Find where the given text appears and provide that cell's center as [X, Y] coordinate. 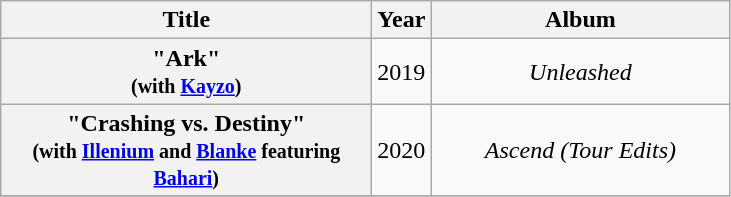
Title [186, 20]
2020 [402, 150]
Unleashed [580, 72]
"Ark" (with Kayzo) [186, 72]
2019 [402, 72]
"Crashing vs. Destiny" (with Illenium and Blanke featuring Bahari) [186, 150]
Ascend (Tour Edits) [580, 150]
Year [402, 20]
Album [580, 20]
